Find where the given text appears and provide that cell's center as (x, y) coordinate. 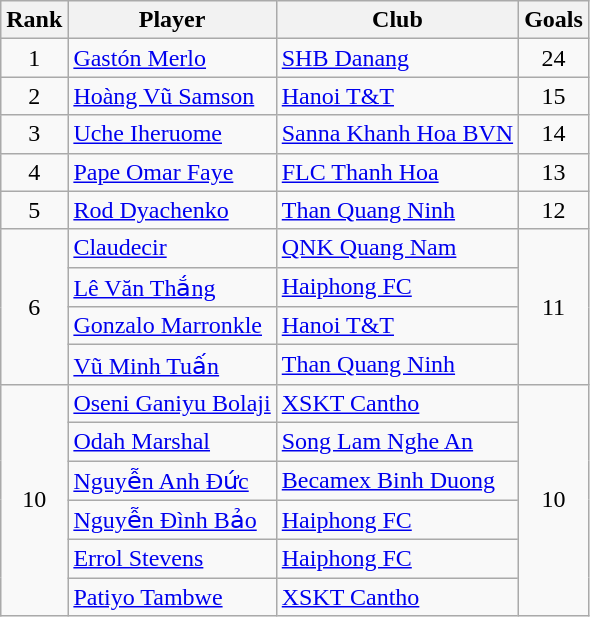
24 (554, 58)
Oseni Ganiyu Bolaji (172, 403)
Rod Dyachenko (172, 210)
13 (554, 172)
Patiyo Tambwe (172, 597)
SHB Danang (397, 58)
Club (397, 20)
Becamex Binh Duong (397, 480)
Goals (554, 20)
FLC Thanh Hoa (397, 172)
Uche Iheruome (172, 134)
15 (554, 96)
Lê Văn Thắng (172, 287)
Vũ Minh Tuấn (172, 365)
Gastón Merlo (172, 58)
Gonzalo Marronkle (172, 326)
14 (554, 134)
1 (34, 58)
Song Lam Nghe An (397, 441)
11 (554, 306)
6 (34, 306)
Rank (34, 20)
Sanna Khanh Hoa BVN (397, 134)
5 (34, 210)
Errol Stevens (172, 559)
Nguyễn Anh Đức (172, 480)
3 (34, 134)
4 (34, 172)
Hoàng Vũ Samson (172, 96)
Nguyễn Đình Bảo (172, 520)
12 (554, 210)
QNK Quang Nam (397, 248)
Pape Omar Faye (172, 172)
Claudecir (172, 248)
2 (34, 96)
Player (172, 20)
Odah Marshal (172, 441)
